Locate the cell with the specified text and output its (X, Y) center coordinate. 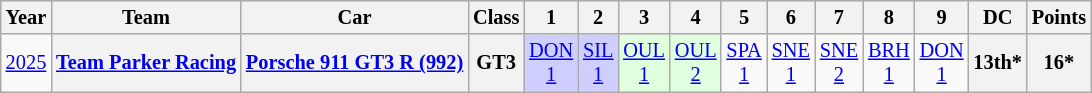
Car (354, 17)
Porsche 911 GT3 R (992) (354, 63)
16* (1059, 63)
Class (496, 17)
Year (26, 17)
SNE2 (839, 63)
SPA1 (744, 63)
2025 (26, 63)
Points (1059, 17)
BRH1 (889, 63)
5 (744, 17)
13th* (997, 63)
SIL1 (598, 63)
6 (791, 17)
2 (598, 17)
OUL2 (696, 63)
4 (696, 17)
Team (146, 17)
3 (644, 17)
GT3 (496, 63)
SNE1 (791, 63)
1 (551, 17)
9 (942, 17)
DC (997, 17)
OUL1 (644, 63)
7 (839, 17)
8 (889, 17)
Team Parker Racing (146, 63)
